Determine the [x, y] coordinate at the center of the cell enclosing the given text.  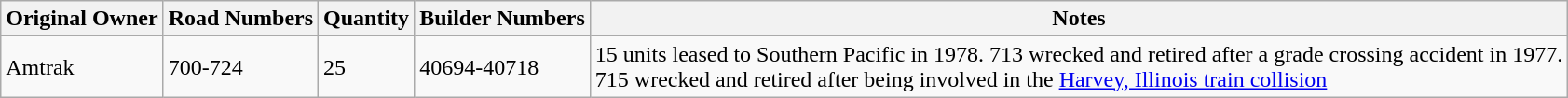
Notes [1079, 19]
Builder Numbers [503, 19]
Quantity [367, 19]
25 [367, 67]
Road Numbers [240, 19]
700-724 [240, 67]
40694-40718 [503, 67]
Amtrak [82, 67]
Original Owner [82, 19]
